Output the (X, Y) coordinate of the center of the cell containing the given text.  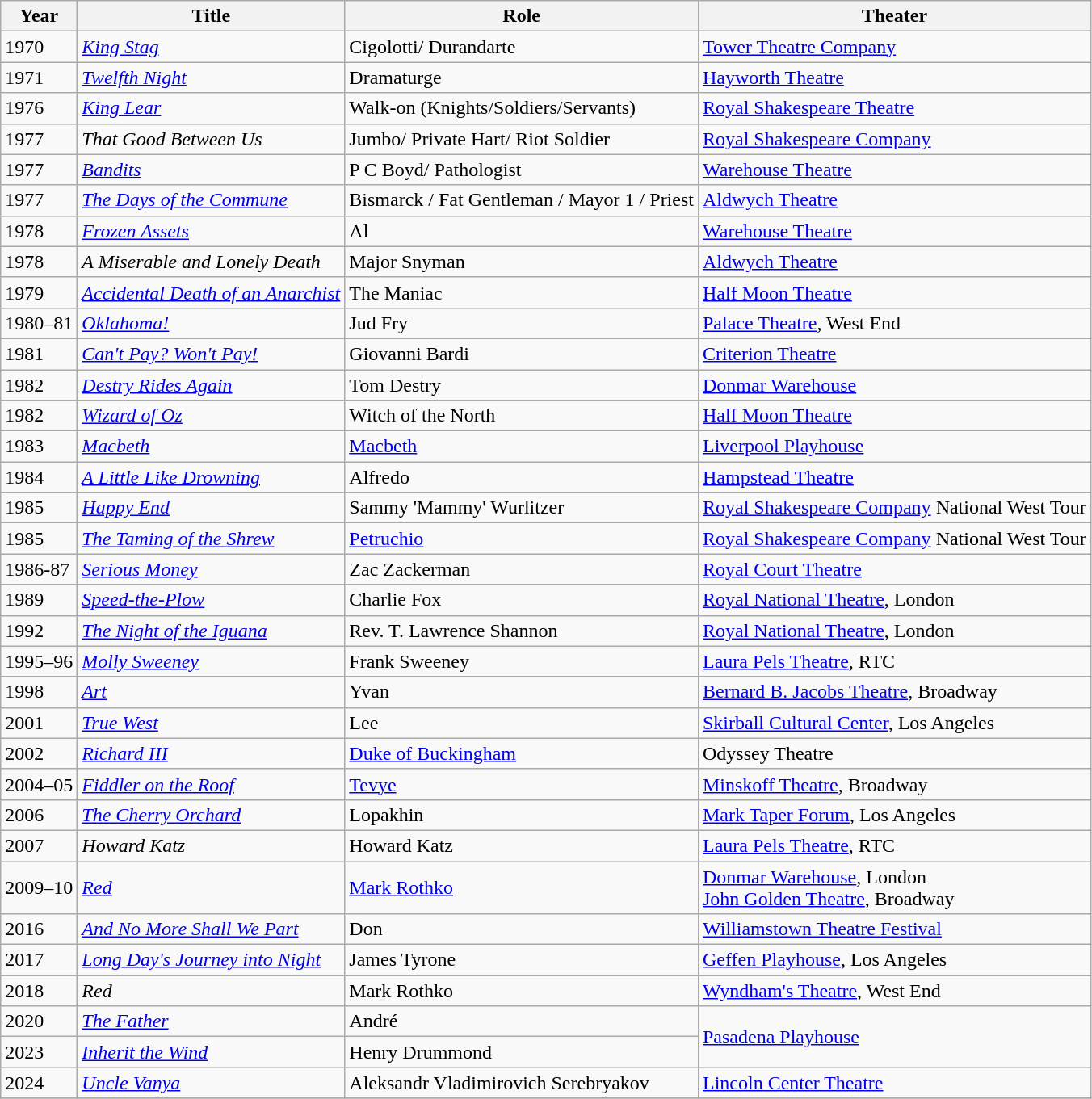
Minskoff Theatre, Broadway (894, 784)
Skirball Cultural Center, Los Angeles (894, 723)
1971 (39, 78)
The Cherry Orchard (212, 815)
A Miserable and Lonely Death (212, 262)
1981 (39, 354)
Sammy 'Mammy' Wurlitzer (522, 508)
Bismarck / Fat Gentleman / Mayor 1 / Priest (522, 200)
Cigolotti/ Durandarte (522, 47)
Frozen Assets (212, 231)
Theater (894, 16)
Molly Sweeney (212, 661)
And No More Shall We Part (212, 929)
Aleksandr Vladimirovich Serebryakov (522, 1083)
Lopakhin (522, 815)
Title (212, 16)
Jumbo/ Private Hart/ Riot Soldier (522, 139)
2016 (39, 929)
Happy End (212, 508)
2006 (39, 815)
1995–96 (39, 661)
P C Boyd/ Pathologist (522, 170)
Dramaturge (522, 78)
Criterion Theatre (894, 354)
Serious Money (212, 569)
Yvan (522, 692)
Destry Rides Again (212, 385)
Zac Zackerman (522, 569)
Rev. T. Lawrence Shannon (522, 631)
1986-87 (39, 569)
Liverpool Playhouse (894, 447)
Speed-the-Plow (212, 600)
James Tyrone (522, 960)
Can't Pay? Won't Pay! (212, 354)
2002 (39, 753)
Bandits (212, 170)
Hayworth Theatre (894, 78)
The Father (212, 1021)
Royal Court Theatre (894, 569)
1979 (39, 292)
2009–10 (39, 887)
Pasadena Playhouse (894, 1037)
2007 (39, 845)
1989 (39, 600)
Oklahoma! (212, 323)
1980–81 (39, 323)
A Little Like Drowning (212, 477)
2004–05 (39, 784)
Long Day's Journey into Night (212, 960)
Wyndham's Theatre, West End (894, 991)
Tevye (522, 784)
Alfredo (522, 477)
Williamstown Theatre Festival (894, 929)
André (522, 1021)
2018 (39, 991)
Odyssey Theatre (894, 753)
2023 (39, 1052)
The Maniac (522, 292)
Walk-on (Knights/Soldiers/Servants) (522, 108)
Giovanni Bardi (522, 354)
Year (39, 16)
Mark Taper Forum, Los Angeles (894, 815)
Uncle Vanya (212, 1083)
Palace Theatre, West End (894, 323)
2001 (39, 723)
Donmar Warehouse (894, 385)
Lincoln Center Theatre (894, 1083)
1984 (39, 477)
Bernard B. Jacobs Theatre, Broadway (894, 692)
Henry Drummond (522, 1052)
1992 (39, 631)
Major Snyman (522, 262)
Fiddler on the Roof (212, 784)
Art (212, 692)
Lee (522, 723)
Tower Theatre Company (894, 47)
True West (212, 723)
King Lear (212, 108)
Accidental Death of an Anarchist (212, 292)
Duke of Buckingham (522, 753)
That Good Between Us (212, 139)
2020 (39, 1021)
Royal Shakespeare Company (894, 139)
Witch of the North (522, 416)
Petruchio (522, 539)
Royal Shakespeare Theatre (894, 108)
1970 (39, 47)
2024 (39, 1083)
Al (522, 231)
1983 (39, 447)
Geffen Playhouse, Los Angeles (894, 960)
Inherit the Wind (212, 1052)
The Night of the Iguana (212, 631)
Jud Fry (522, 323)
1998 (39, 692)
King Stag (212, 47)
1976 (39, 108)
Richard III (212, 753)
2017 (39, 960)
Charlie Fox (522, 600)
Hampstead Theatre (894, 477)
Tom Destry (522, 385)
Donmar Warehouse, LondonJohn Golden Theatre, Broadway (894, 887)
Twelfth Night (212, 78)
Role (522, 16)
Frank Sweeney (522, 661)
Don (522, 929)
The Days of the Commune (212, 200)
The Taming of the Shrew (212, 539)
Wizard of Oz (212, 416)
